Search for the cell housing the specified text and yield its [x, y] center coordinate. 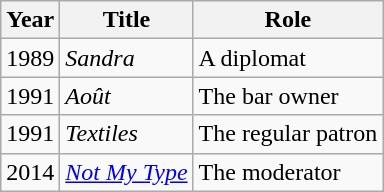
A diplomat [288, 58]
2014 [30, 172]
Role [288, 20]
Title [126, 20]
Year [30, 20]
Not My Type [126, 172]
Sandra [126, 58]
Août [126, 96]
The moderator [288, 172]
The bar owner [288, 96]
Textiles [126, 134]
The regular patron [288, 134]
1989 [30, 58]
